Pinpoint the cell where the given text exists, returning its (X, Y) midpoint coordinate. 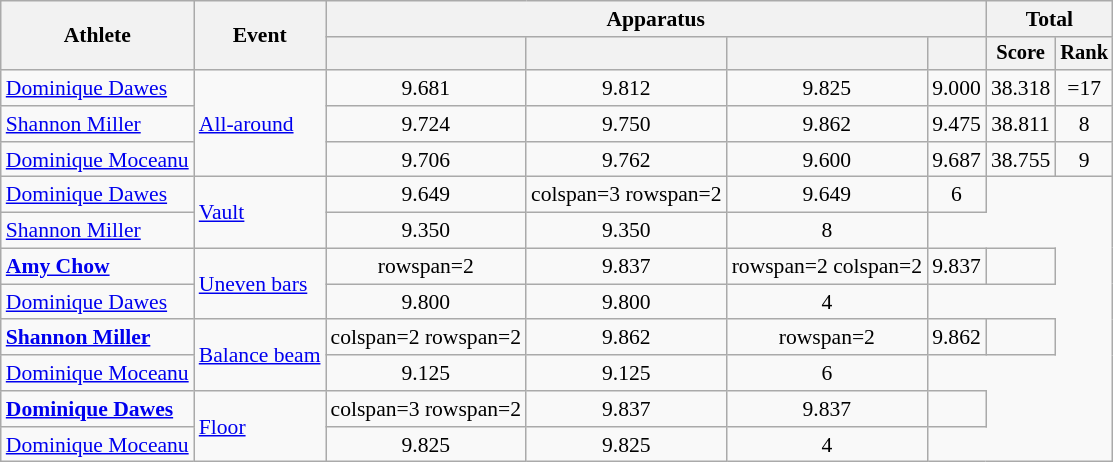
9.000 (956, 88)
38.318 (1020, 88)
Rank (1084, 54)
9.750 (626, 124)
Floor (260, 426)
4 (828, 302)
9.825 (828, 88)
9.762 (626, 160)
9.724 (426, 124)
Amy Chow (98, 267)
=17 (1084, 88)
9.681 (426, 88)
Total (1050, 19)
Apparatus (656, 19)
Vault (260, 212)
9 (1084, 160)
rowspan=2 colspan=2 (828, 267)
38.811 (1020, 124)
Athlete (98, 36)
38.755 (1020, 160)
9.812 (626, 88)
9.600 (828, 160)
All-around (260, 124)
colspan=2 rowspan=2 (426, 338)
9.475 (956, 124)
Balance beam (260, 356)
9.687 (956, 160)
9.706 (426, 160)
Score (1020, 54)
Uneven bars (260, 284)
Event (260, 36)
